Return the [X, Y] coordinate for the center point of the cell that contains the specified text.  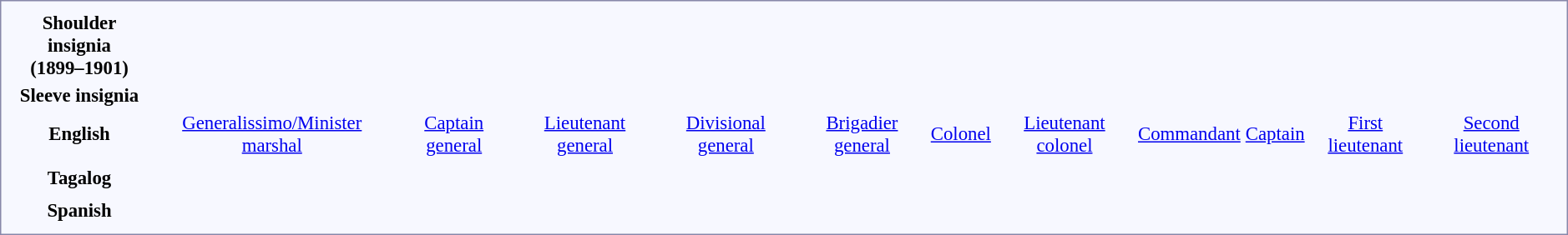
English [79, 133]
Colonel [960, 133]
Commandant [1189, 133]
Lieutenant general [584, 133]
Brigadier general [862, 133]
Divisional general [726, 133]
Spanish [79, 210]
Sleeve insignia [79, 95]
Shoulder insignia(1899–1901) [79, 45]
Generalissimo/Minister marshal [272, 133]
Second lieutenant [1491, 133]
Captain [1275, 133]
Tagalog [79, 177]
Lieutenant colonel [1064, 133]
First lieutenant [1365, 133]
Captain general [454, 133]
